From the cell containing the given text, extract its center point as [x, y] coordinate. 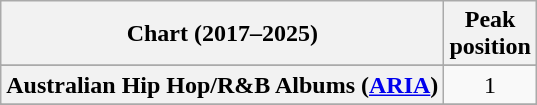
1 [490, 85]
Chart (2017–2025) [222, 34]
Peakposition [490, 34]
Australian Hip Hop/R&B Albums (ARIA) [222, 85]
